For the text-containing cell, return its midpoint in (X, Y) coordinate format. 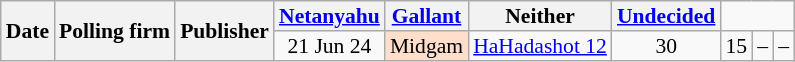
Midgam (426, 46)
HaHadashot 12 (540, 46)
Netanyahu (330, 16)
21 Jun 24 (330, 46)
Publisher (224, 30)
Undecided (666, 16)
30 (666, 46)
Neither (540, 16)
Date (28, 30)
Polling firm (114, 30)
Gallant (426, 16)
15 (736, 46)
